Return (X, Y) of the center of cell containing provided text 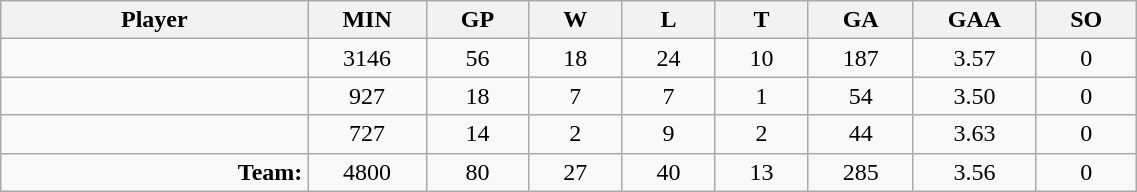
3146 (367, 58)
MIN (367, 20)
80 (477, 172)
GA (860, 20)
14 (477, 134)
3.63 (974, 134)
727 (367, 134)
187 (860, 58)
13 (762, 172)
54 (860, 96)
L (668, 20)
3.56 (974, 172)
1 (762, 96)
Team: (154, 172)
10 (762, 58)
3.50 (974, 96)
40 (668, 172)
W (576, 20)
3.57 (974, 58)
4800 (367, 172)
T (762, 20)
44 (860, 134)
285 (860, 172)
SO (1086, 20)
927 (367, 96)
GP (477, 20)
56 (477, 58)
GAA (974, 20)
9 (668, 134)
24 (668, 58)
27 (576, 172)
Player (154, 20)
